For the text-containing cell, return its midpoint in (X, Y) coordinate format. 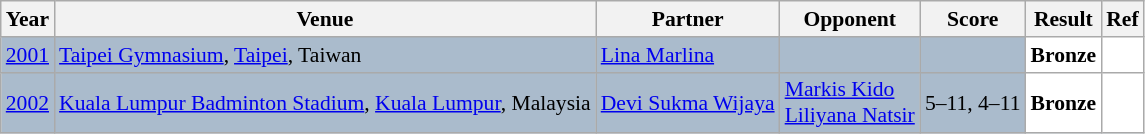
5–11, 4–11 (973, 102)
Partner (688, 19)
Venue (325, 19)
Devi Sukma Wijaya (688, 102)
2001 (28, 55)
2002 (28, 102)
Opponent (850, 19)
Year (28, 19)
Taipei Gymnasium, Taipei, Taiwan (325, 55)
Markis Kido Liliyana Natsir (850, 102)
Kuala Lumpur Badminton Stadium, Kuala Lumpur, Malaysia (325, 102)
Lina Marlina (688, 55)
Score (973, 19)
Ref (1122, 19)
Result (1064, 19)
